Output the [x, y] coordinate of the center of the cell containing the given text.  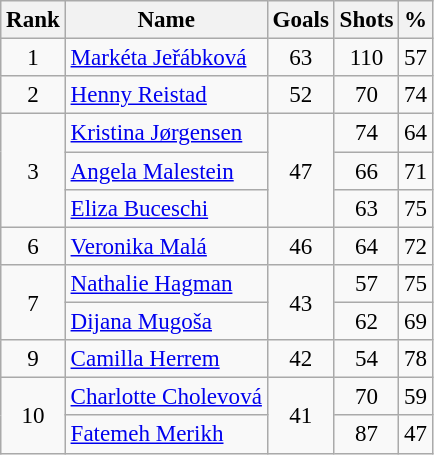
54 [366, 359]
42 [300, 359]
10 [33, 416]
Goals [300, 20]
78 [416, 359]
7 [33, 302]
Kristina Jørgensen [166, 133]
41 [300, 416]
Dijana Mugoša [166, 322]
110 [366, 58]
Name [166, 20]
Markéta Jeřábková [166, 58]
Eliza Buceschi [166, 209]
2 [33, 95]
71 [416, 171]
Angela Malestein [166, 171]
Rank [33, 20]
69 [416, 322]
1 [33, 58]
Nathalie Hagman [166, 284]
Fatemeh Merikh [166, 435]
43 [300, 302]
% [416, 20]
52 [300, 95]
Camilla Herrem [166, 359]
9 [33, 359]
46 [300, 246]
87 [366, 435]
Henny Reistad [166, 95]
Shots [366, 20]
Charlotte Cholevová [166, 397]
66 [366, 171]
Veronika Malá [166, 246]
62 [366, 322]
6 [33, 246]
3 [33, 170]
59 [416, 397]
72 [416, 246]
